Determine the (x, y) coordinate at the center of the cell enclosing the given text.  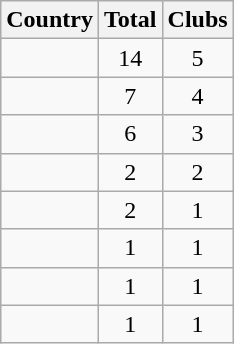
Total (130, 20)
Country (50, 20)
5 (198, 58)
14 (130, 58)
6 (130, 134)
7 (130, 96)
3 (198, 134)
4 (198, 96)
Clubs (198, 20)
